Extract the [x, y] coordinate from the center of the cell holding the provided text.  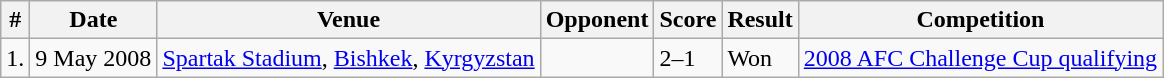
Opponent [597, 20]
Score [688, 20]
Competition [980, 20]
Venue [348, 20]
2–1 [688, 58]
9 May 2008 [94, 58]
# [16, 20]
Date [94, 20]
Result [760, 20]
Won [760, 58]
2008 AFC Challenge Cup qualifying [980, 58]
1. [16, 58]
Spartak Stadium, Bishkek, Kyrgyzstan [348, 58]
